Capture the cell that displays the provided text and extract its [X, Y] central coordinate. 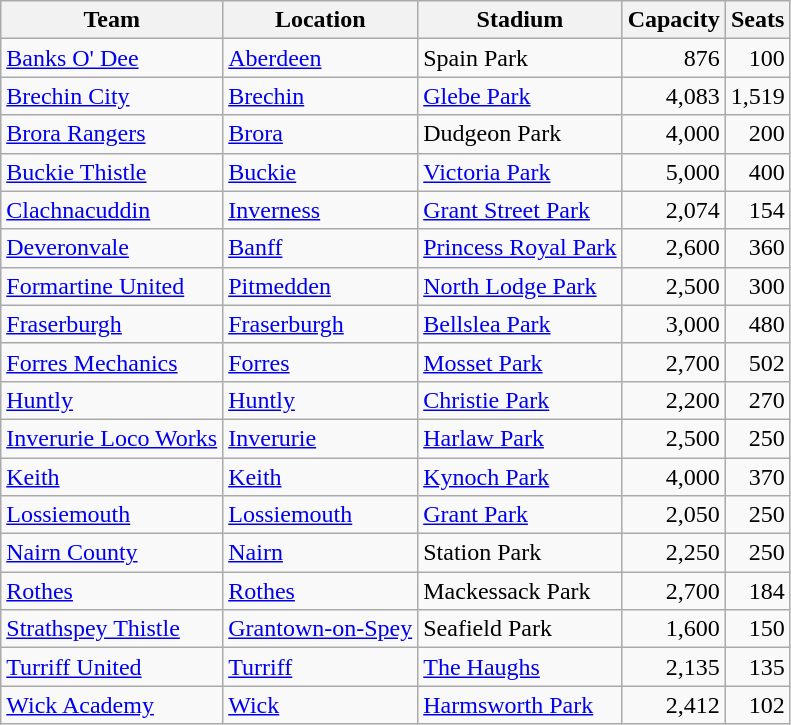
154 [758, 210]
Turriff United [112, 667]
Kynoch Park [520, 477]
Turriff [320, 667]
1,519 [758, 96]
Glebe Park [520, 96]
Pitmedden [320, 286]
102 [758, 705]
Aberdeen [320, 58]
2,200 [674, 400]
Christie Park [520, 400]
Strathspey Thistle [112, 629]
200 [758, 134]
Banks O' Dee [112, 58]
2,412 [674, 705]
Capacity [674, 20]
400 [758, 172]
Stadium [520, 20]
Inverurie [320, 438]
370 [758, 477]
Harmsworth Park [520, 705]
Brora [320, 134]
Dudgeon Park [520, 134]
Harlaw Park [520, 438]
Seafield Park [520, 629]
Buckie [320, 172]
Location [320, 20]
Brora Rangers [112, 134]
Victoria Park [520, 172]
North Lodge Park [520, 286]
The Haughs [520, 667]
Mosset Park [520, 362]
Grant Park [520, 515]
Clachnacuddin [112, 210]
270 [758, 400]
Grantown-on-Spey [320, 629]
Princess Royal Park [520, 248]
3,000 [674, 324]
2,074 [674, 210]
Forres [320, 362]
360 [758, 248]
2,600 [674, 248]
Wick [320, 705]
Brechin City [112, 96]
184 [758, 591]
Grant Street Park [520, 210]
480 [758, 324]
100 [758, 58]
Inverness [320, 210]
Inverurie Loco Works [112, 438]
Buckie Thistle [112, 172]
300 [758, 286]
2,050 [674, 515]
Nairn [320, 553]
2,135 [674, 667]
Spain Park [520, 58]
4,083 [674, 96]
Team [112, 20]
150 [758, 629]
135 [758, 667]
Nairn County [112, 553]
Deveronvale [112, 248]
Station Park [520, 553]
2,250 [674, 553]
1,600 [674, 629]
502 [758, 362]
Wick Academy [112, 705]
Brechin [320, 96]
Mackessack Park [520, 591]
5,000 [674, 172]
Bellslea Park [520, 324]
Formartine United [112, 286]
Banff [320, 248]
Forres Mechanics [112, 362]
876 [674, 58]
Seats [758, 20]
